Find where the given text appears and provide that cell's center as [X, Y] coordinate. 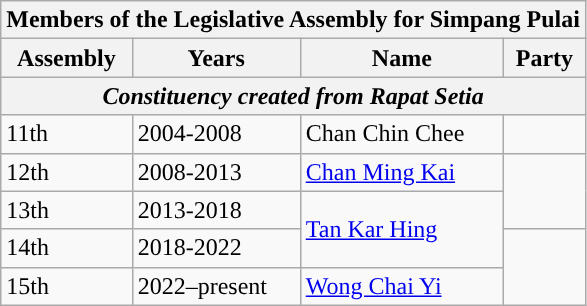
2004-2008 [216, 134]
15th [66, 286]
Tan Kar Hing [402, 229]
11th [66, 134]
Years [216, 58]
Wong Chai Yi [402, 286]
12th [66, 172]
Name [402, 58]
14th [66, 248]
Party [544, 58]
Chan Chin Chee [402, 134]
Constituency created from Rapat Setia [294, 96]
2008-2013 [216, 172]
2013-2018 [216, 210]
2022–present [216, 286]
2018-2022 [216, 248]
Members of the Legislative Assembly for Simpang Pulai [294, 20]
13th [66, 210]
Assembly [66, 58]
Chan Ming Kai [402, 172]
